Return [x, y] of the center of cell containing provided text 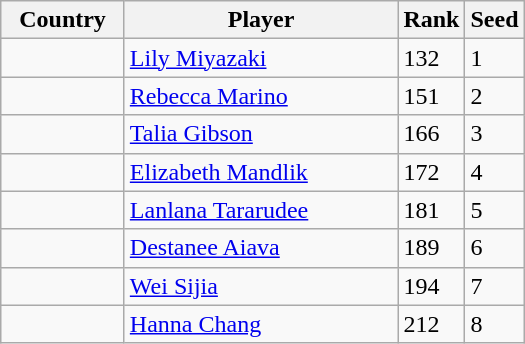
4 [494, 172]
189 [432, 248]
194 [432, 286]
Lily Miyazaki [261, 58]
132 [432, 58]
Seed [494, 20]
6 [494, 248]
Hanna Chang [261, 324]
7 [494, 286]
8 [494, 324]
Destanee Aiava [261, 248]
212 [432, 324]
5 [494, 210]
Talia Gibson [261, 134]
172 [432, 172]
166 [432, 134]
1 [494, 58]
151 [432, 96]
Elizabeth Mandlik [261, 172]
3 [494, 134]
Rank [432, 20]
Player [261, 20]
Rebecca Marino [261, 96]
Country [63, 20]
Wei Sijia [261, 286]
181 [432, 210]
Lanlana Tararudee [261, 210]
2 [494, 96]
